Locate the cell with the specified text and output its [X, Y] center coordinate. 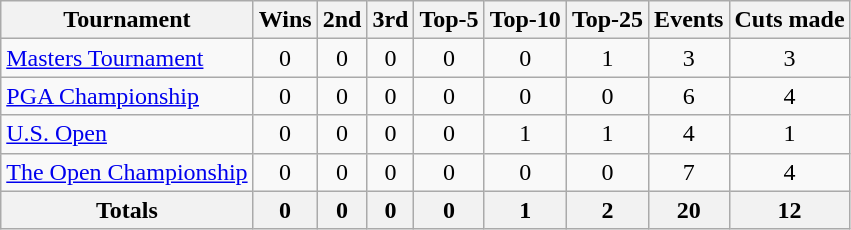
Cuts made [790, 20]
6 [689, 96]
The Open Championship [127, 172]
Top-25 [607, 20]
Wins [285, 20]
Top-10 [525, 20]
20 [689, 210]
7 [689, 172]
Masters Tournament [127, 58]
Tournament [127, 20]
2 [607, 210]
Totals [127, 210]
U.S. Open [127, 134]
Top-5 [449, 20]
PGA Championship [127, 96]
12 [790, 210]
2nd [342, 20]
Events [689, 20]
3rd [390, 20]
